Locate the cell with the specified text and output its [X, Y] center coordinate. 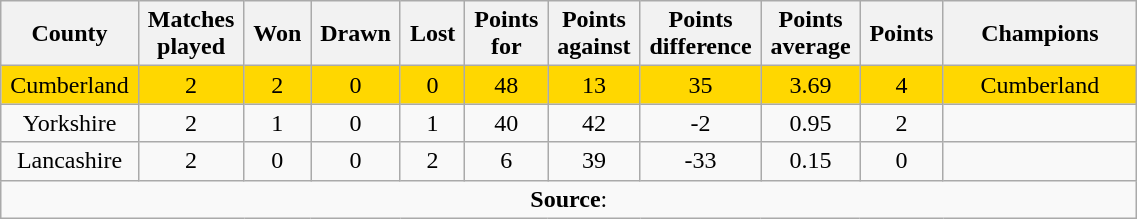
Points against [594, 34]
Source: [569, 199]
48 [506, 85]
Points average [810, 34]
Yorkshire [70, 123]
40 [506, 123]
6 [506, 161]
Lost [432, 34]
-2 [700, 123]
0.15 [810, 161]
Champions [1040, 34]
Drawn [356, 34]
13 [594, 85]
Matches played [191, 34]
Points difference [700, 34]
County [70, 34]
35 [700, 85]
42 [594, 123]
0.95 [810, 123]
39 [594, 161]
Points for [506, 34]
Won [278, 34]
-33 [700, 161]
4 [902, 85]
3.69 [810, 85]
Points [902, 34]
Lancashire [70, 161]
